Pinpoint the cell where the given text exists, returning its (X, Y) midpoint coordinate. 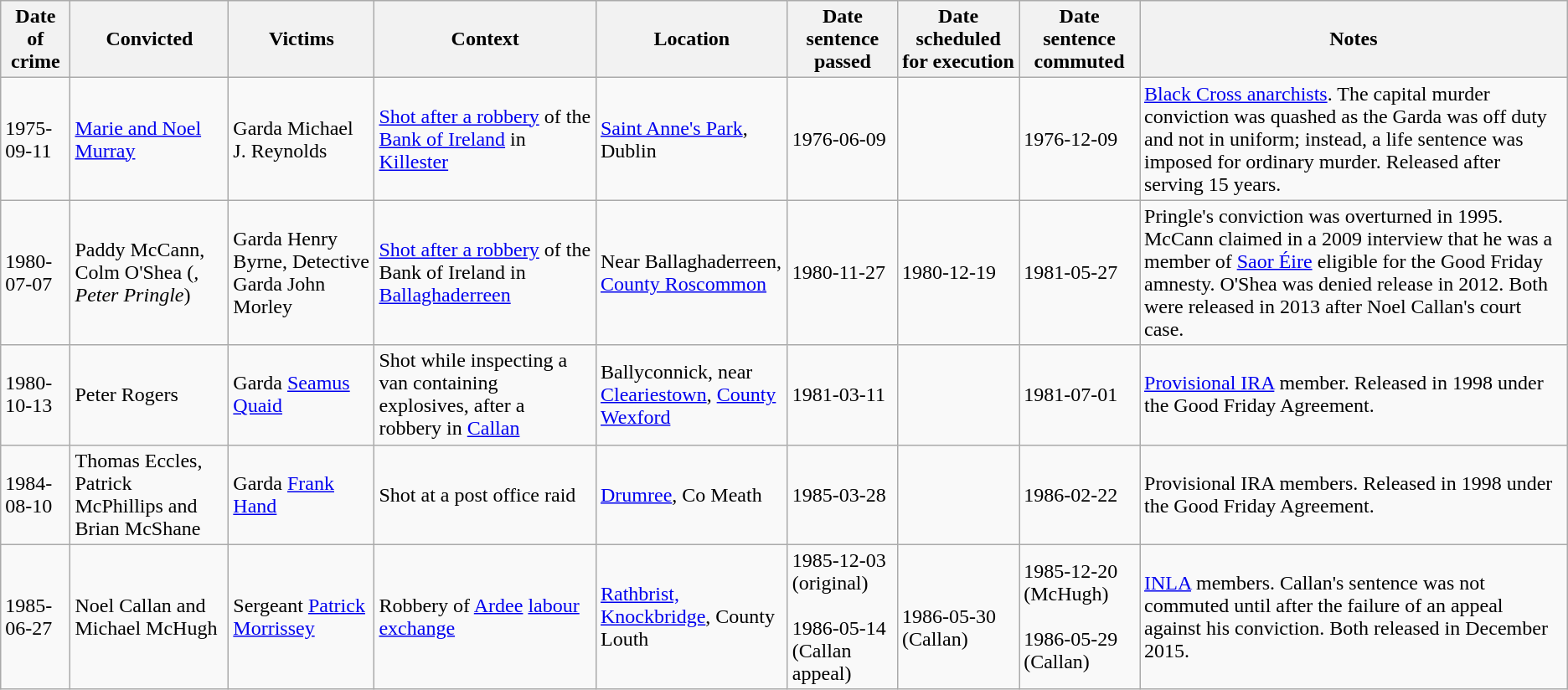
INLA members. Callan's sentence was not commuted until after the failure of an appeal against his conviction. Both released in December 2015. (1354, 616)
Noel Callan and Michael McHugh (149, 616)
Date sentence passed (843, 39)
Drumree, Co Meath (692, 494)
Date sentence commuted (1080, 39)
1980-10-13 (35, 395)
Garda Seamus Quaid (302, 395)
Provisional IRA members. Released in 1998 under the Good Friday Agreement. (1354, 494)
1986-05-30 (Callan) (958, 616)
Location (692, 39)
1985-03-28 (843, 494)
1985-06-27 (35, 616)
1980-07-07 (35, 273)
1984-08-10 (35, 494)
1975-09-11 (35, 139)
1981-03-11 (843, 395)
Sergeant Patrick Morrissey (302, 616)
1981-05-27 (1080, 273)
1985-12-03 (original)1986-05-14 (Callan appeal) (843, 616)
Garda Michael J. Reynolds (302, 139)
Robbery of Ardee labour exchange (486, 616)
Notes (1354, 39)
1986-02-22 (1080, 494)
Shot after a robbery of the Bank of Ireland in Killester (486, 139)
1980-12-19 (958, 273)
1976-12-09 (1080, 139)
Context (486, 39)
Paddy McCann, Colm O'Shea (, Peter Pringle) (149, 273)
Shot while inspecting a van containing explosives, after a robbery in Callan (486, 395)
Saint Anne's Park, Dublin (692, 139)
Convicted (149, 39)
Rathbrist, Knockbridge, County Louth (692, 616)
Ballyconnick, near Cleariestown, County Wexford (692, 395)
1981-07-01 (1080, 395)
Date of crime (35, 39)
Thomas Eccles, Patrick McPhillips and Brian McShane (149, 494)
1985-12-20 (McHugh)1986-05-29 (Callan) (1080, 616)
Provisional IRA member. Released in 1998 under the Good Friday Agreement. (1354, 395)
Peter Rogers (149, 395)
Victims (302, 39)
Near Ballaghaderreen, County Roscommon (692, 273)
Garda Henry Byrne, Detective Garda John Morley (302, 273)
1980-11-27 (843, 273)
Date scheduled for execution (958, 39)
Marie and Noel Murray (149, 139)
Shot after a robbery of the Bank of Ireland in Ballaghaderreen (486, 273)
Garda Frank Hand (302, 494)
Shot at a post office raid (486, 494)
1976-06-09 (843, 139)
